Provide the [x, y] coordinate of the cell's center where the given text is located.  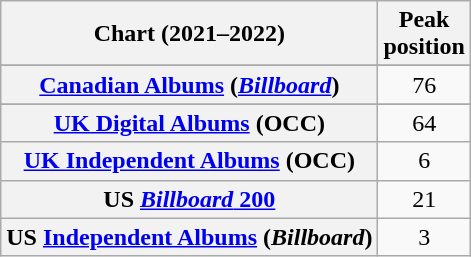
UK Digital Albums (OCC) [190, 123]
Chart (2021–2022) [190, 34]
6 [424, 161]
76 [424, 85]
US Independent Albums (Billboard) [190, 237]
Canadian Albums (Billboard) [190, 85]
21 [424, 199]
3 [424, 237]
UK Independent Albums (OCC) [190, 161]
US Billboard 200 [190, 199]
Peakposition [424, 34]
64 [424, 123]
